Detect which cell encompasses the target text, then output its [X, Y] center coordinate. 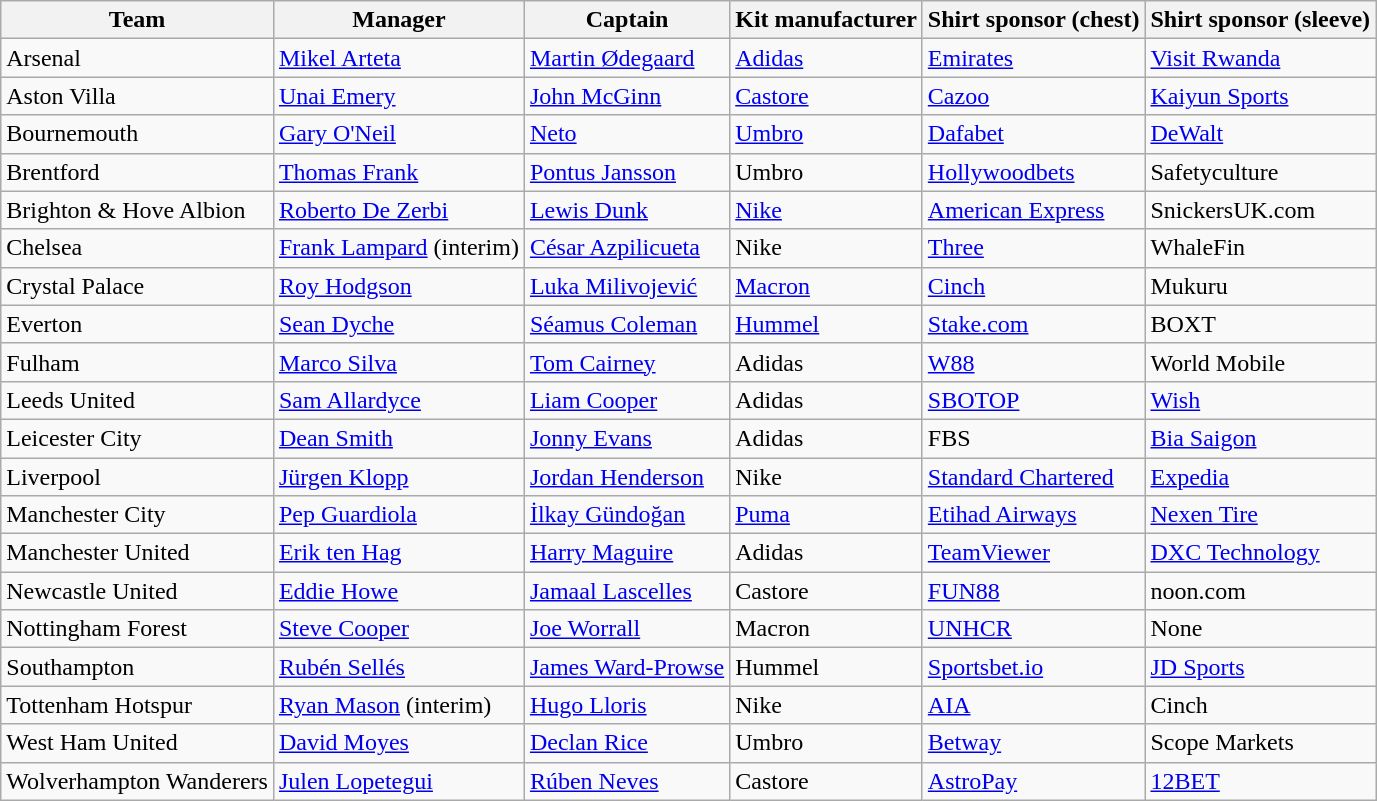
W88 [1034, 362]
Hollywoodbets [1034, 172]
Marco Silva [398, 362]
Captain [626, 20]
Gary O'Neil [398, 134]
Etihad Airways [1034, 515]
Rúben Neves [626, 781]
TeamViewer [1034, 553]
AIA [1034, 705]
Sean Dyche [398, 324]
Leicester City [138, 438]
Mikel Arteta [398, 58]
Steve Cooper [398, 629]
César Azpilicueta [626, 248]
Luka Milivojević [626, 286]
Mukuru [1260, 286]
Kit manufacturer [826, 20]
noon.com [1260, 591]
Tom Cairney [626, 362]
UNHCR [1034, 629]
Three [1034, 248]
Sportsbet.io [1034, 667]
Shirt sponsor (sleeve) [1260, 20]
West Ham United [138, 743]
Ryan Mason (interim) [398, 705]
Harry Maguire [626, 553]
FUN88 [1034, 591]
Dafabet [1034, 134]
Arsenal [138, 58]
Rubén Sellés [398, 667]
Expedia [1260, 477]
Kaiyun Sports [1260, 96]
Manager [398, 20]
Pontus Jansson [626, 172]
John McGinn [626, 96]
SnickersUK.com [1260, 210]
Joe Worrall [626, 629]
Manchester United [138, 553]
DeWalt [1260, 134]
Neto [626, 134]
Declan Rice [626, 743]
Séamus Coleman [626, 324]
Roberto De Zerbi [398, 210]
Wish [1260, 400]
SBOTOP [1034, 400]
Bournemouth [138, 134]
Manchester City [138, 515]
DXC Technology [1260, 553]
Pep Guardiola [398, 515]
Eddie Howe [398, 591]
Cazoo [1034, 96]
Shirt sponsor (chest) [1034, 20]
James Ward-Prowse [626, 667]
Tottenham Hotspur [138, 705]
Liam Cooper [626, 400]
Jonny Evans [626, 438]
Visit Rwanda [1260, 58]
Betway [1034, 743]
Crystal Palace [138, 286]
Nottingham Forest [138, 629]
Liverpool [138, 477]
WhaleFin [1260, 248]
Puma [826, 515]
Roy Hodgson [398, 286]
Erik ten Hag [398, 553]
Chelsea [138, 248]
Aston Villa [138, 96]
Nexen Tire [1260, 515]
Brentford [138, 172]
Hugo Lloris [626, 705]
Everton [138, 324]
Bia Saigon [1260, 438]
Jürgen Klopp [398, 477]
Sam Allardyce [398, 400]
Jamaal Lascelles [626, 591]
12BET [1260, 781]
Southampton [138, 667]
Newcastle United [138, 591]
Frank Lampard (interim) [398, 248]
Wolverhampton Wanderers [138, 781]
Standard Chartered [1034, 477]
American Express [1034, 210]
Martin Ødegaard [626, 58]
None [1260, 629]
World Mobile [1260, 362]
Dean Smith [398, 438]
Brighton & Hove Albion [138, 210]
Unai Emery [398, 96]
İlkay Gündoğan [626, 515]
Leeds United [138, 400]
Stake.com [1034, 324]
FBS [1034, 438]
Team [138, 20]
Jordan Henderson [626, 477]
Lewis Dunk [626, 210]
Scope Markets [1260, 743]
Julen Lopetegui [398, 781]
Thomas Frank [398, 172]
BOXT [1260, 324]
JD Sports [1260, 667]
Fulham [138, 362]
Emirates [1034, 58]
AstroPay [1034, 781]
Safetyculture [1260, 172]
David Moyes [398, 743]
